From the cell containing the given text, extract its center point as [x, y] coordinate. 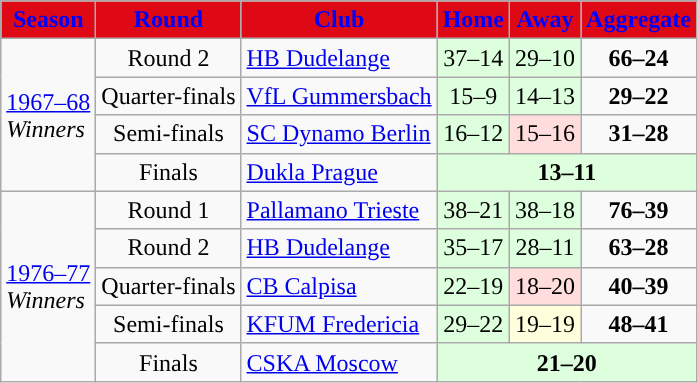
CSKA Moscow [339, 362]
76–39 [639, 210]
15–16 [546, 134]
40–39 [639, 286]
KFUM Fredericia [339, 324]
Home [473, 20]
Club [339, 20]
Away [546, 20]
38–21 [473, 210]
Season [48, 20]
19–19 [546, 324]
22–19 [473, 286]
CB Calpisa [339, 286]
16–12 [473, 134]
48–41 [639, 324]
31–28 [639, 134]
63–28 [639, 248]
38–18 [546, 210]
35–17 [473, 248]
Dukla Prague [339, 172]
21–20 [566, 362]
Round 1 [168, 210]
Round [168, 20]
1967–68 Winners [48, 115]
13–11 [566, 172]
Aggregate [639, 20]
14–13 [546, 96]
Pallamano Trieste [339, 210]
VfL Gummersbach [339, 96]
SC Dynamo Berlin [339, 134]
37–14 [473, 58]
66–24 [639, 58]
15–9 [473, 96]
18–20 [546, 286]
28–11 [546, 248]
1976–77 Winners [48, 286]
29–10 [546, 58]
